Pinpoint the cell where the given text exists, returning its [X, Y] midpoint coordinate. 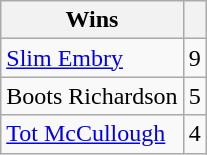
5 [194, 96]
Boots Richardson [92, 96]
Slim Embry [92, 58]
9 [194, 58]
Tot McCullough [92, 134]
Wins [92, 20]
4 [194, 134]
